Return (x, y) of the center of cell containing provided text 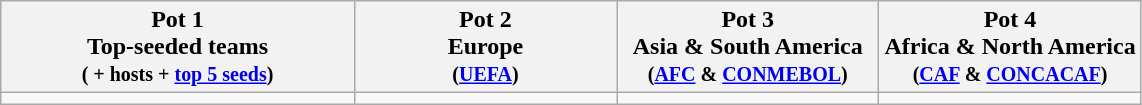
Pot 1Top-seeded teams( + hosts + top 5 seeds) (178, 47)
Pot 4Africa & North America(CAF & CONCACAF) (1010, 47)
Pot 3Asia & South America(AFC & CONMEBOL) (748, 47)
Pot 2Europe(UEFA) (485, 47)
